Identify which cell holds the provided text, then report its (x, y) central coordinate. 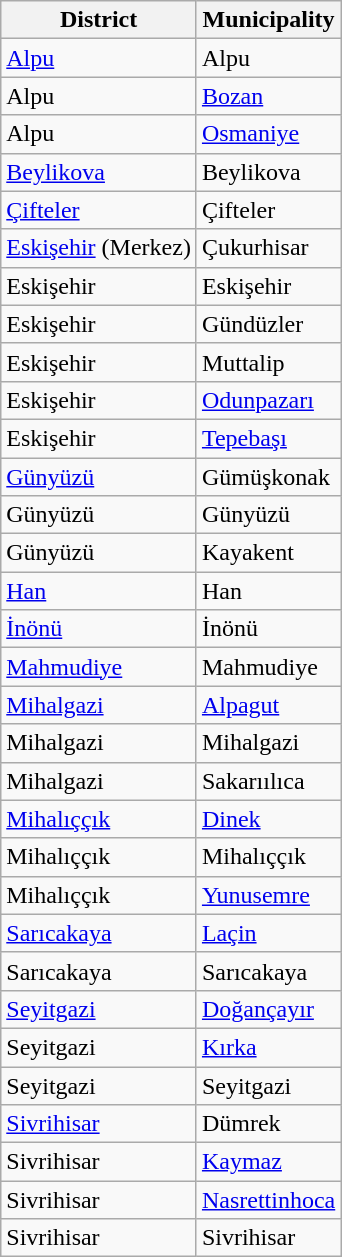
Tepebaşı (268, 438)
Dümrek (268, 1124)
Kayakent (268, 553)
Gündüzler (268, 324)
Muttalip (268, 362)
Eskişehir (Merkez) (99, 248)
District (99, 20)
Osmaniye (268, 134)
Kaymaz (268, 1162)
Municipality (268, 20)
Bozan (268, 96)
Çukurhisar (268, 248)
Laçin (268, 933)
Gümüşkonak (268, 477)
Kırka (268, 1047)
Odunpazarı (268, 400)
Nasrettinhoca (268, 1200)
Dinek (268, 819)
Doğançayır (268, 1009)
Alpagut (268, 705)
Yunusemre (268, 895)
Sakarıılıca (268, 781)
